From the cell containing the given text, extract its center point as [x, y] coordinate. 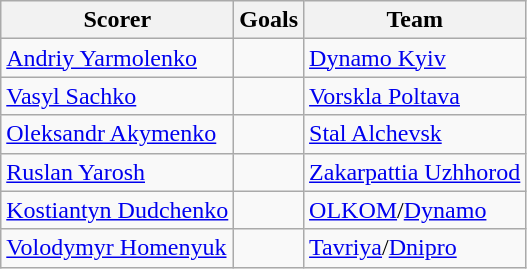
Ruslan Yarosh [118, 172]
OLKOM/Dynamo [415, 210]
Scorer [118, 20]
Goals [269, 20]
Volodymyr Homenyuk [118, 248]
Kostiantyn Dudchenko [118, 210]
Team [415, 20]
Stal Alchevsk [415, 134]
Vorskla Poltava [415, 96]
Dynamo Kyiv [415, 58]
Tavriya/Dnipro [415, 248]
Oleksandr Akymenko [118, 134]
Andriy Yarmolenko [118, 58]
Vasyl Sachko [118, 96]
Zakarpattia Uzhhorod [415, 172]
